Capture the cell that displays the provided text and extract its [x, y] central coordinate. 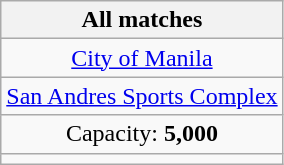
City of Manila [142, 58]
Capacity: 5,000 [142, 134]
San Andres Sports Complex [142, 96]
All matches [142, 20]
